Pinpoint the cell where the given text exists, returning its (X, Y) midpoint coordinate. 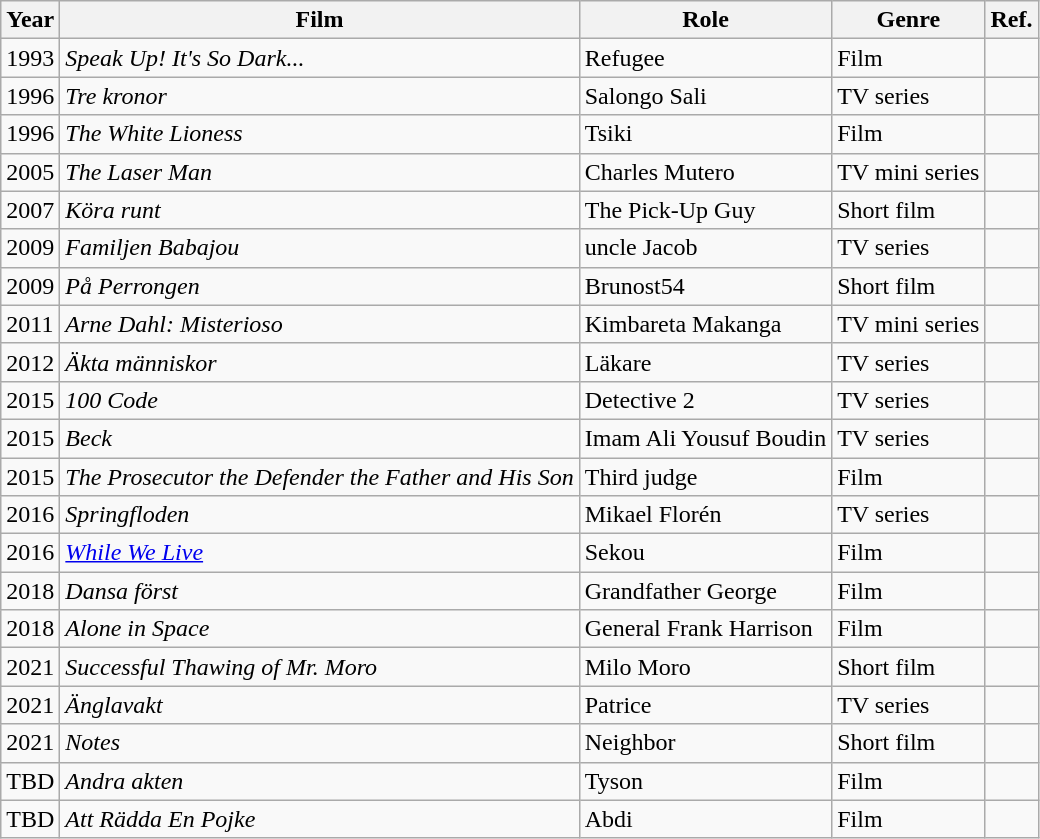
Sekou (705, 553)
Springfloden (320, 515)
Charles Mutero (705, 172)
While We Live (320, 553)
Tre kronor (320, 96)
The White Lioness (320, 134)
1993 (30, 58)
Kimbareta Makanga (705, 324)
Brunost54 (705, 286)
Tsiki (705, 134)
Speak Up! It's So Dark... (320, 58)
Mikael Florén (705, 515)
Abdi (705, 819)
Arne Dahl: Misterioso (320, 324)
Year (30, 20)
Ref. (1012, 20)
Grandfather George (705, 591)
Role (705, 20)
Genre (908, 20)
General Frank Harrison (705, 629)
2012 (30, 362)
Milo Moro (705, 667)
Familjen Babajou (320, 248)
Neighbor (705, 743)
100 Code (320, 400)
Läkare (705, 362)
Äkta människor (320, 362)
Third judge (705, 477)
Tyson (705, 781)
2007 (30, 210)
2005 (30, 172)
Att Rädda En Pojke (320, 819)
The Prosecutor the Defender the Father and His Son (320, 477)
Notes (320, 743)
Detective 2 (705, 400)
Patrice (705, 705)
Dansa först (320, 591)
Alone in Space (320, 629)
The Laser Man (320, 172)
På Perrongen (320, 286)
Beck (320, 438)
Refugee (705, 58)
Andra akten (320, 781)
The Pick-Up Guy (705, 210)
Köra runt (320, 210)
Imam Ali Yousuf Boudin (705, 438)
2011 (30, 324)
Änglavakt (320, 705)
uncle Jacob (705, 248)
Salongo Sali (705, 96)
Successful Thawing of Mr. Moro (320, 667)
